Identify which cell holds the provided text, then report its (x, y) central coordinate. 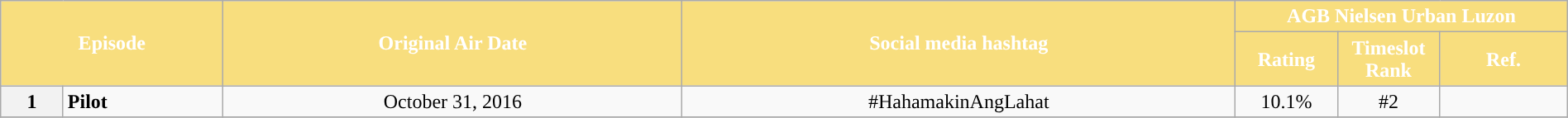
Ref. (1503, 59)
#HahamakinAngLahat (959, 101)
1 (32, 101)
Rating (1287, 59)
October 31, 2016 (453, 101)
Pilot (143, 101)
Episode (112, 43)
10.1% (1287, 101)
Social media hashtag (959, 43)
AGB Nielsen Urban Luzon (1402, 17)
TimeslotRank (1389, 59)
#2 (1389, 101)
Original Air Date (453, 43)
